Capture the cell that displays the provided text and extract its (X, Y) central coordinate. 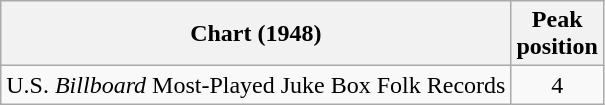
U.S. Billboard Most-Played Juke Box Folk Records (256, 85)
Chart (1948) (256, 34)
Peakposition (557, 34)
4 (557, 85)
